Detect which cell encompasses the target text, then output its [X, Y] center coordinate. 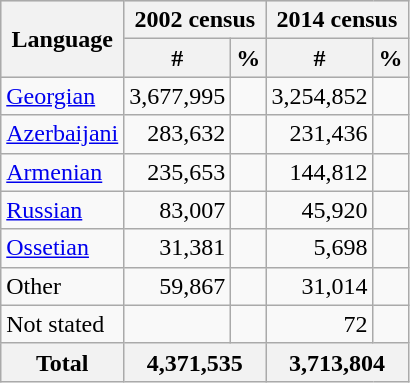
59,867 [178, 286]
Other [62, 286]
Total [62, 362]
Azerbaijani [62, 134]
5,698 [320, 248]
Not stated [62, 324]
31,381 [178, 248]
45,920 [320, 210]
2014 census [337, 20]
231,436 [320, 134]
31,014 [320, 286]
283,632 [178, 134]
144,812 [320, 172]
2002 census [195, 20]
3,677,995 [178, 96]
3,713,804 [337, 362]
Ossetian [62, 248]
Armenian [62, 172]
235,653 [178, 172]
83,007 [178, 210]
72 [320, 324]
3,254,852 [320, 96]
Georgian [62, 96]
Language [62, 39]
Russian [62, 210]
4,371,535 [195, 362]
